Capture the cell that displays the provided text and extract its [x, y] central coordinate. 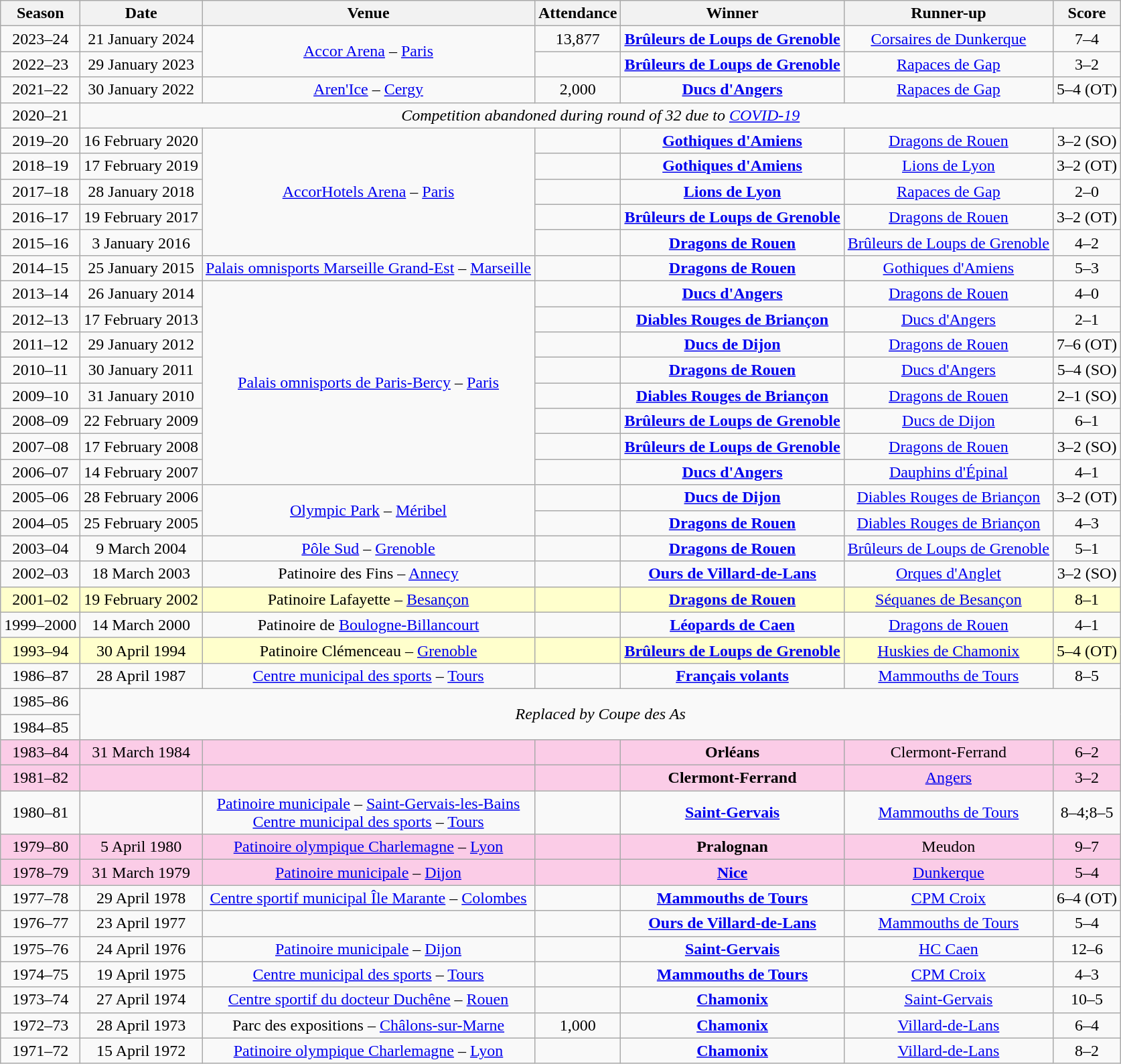
1972–73 [40, 1025]
1974–75 [40, 974]
1971–72 [40, 1051]
AccorHotels Arena – Paris [368, 192]
Dauphins d'Épinal [948, 472]
2005–06 [40, 498]
18 March 2003 [141, 574]
5 April 1980 [141, 847]
Competition abandoned during round of 32 due to COVID-19 [601, 115]
28 April 1973 [141, 1025]
1980–81 [40, 813]
HC Caen [948, 949]
Huskies de Chamonix [948, 650]
31 January 2010 [141, 396]
7–6 (OT) [1088, 345]
10–5 [1088, 1000]
2020–21 [40, 115]
Date [141, 13]
1,000 [577, 1025]
7–4 [1088, 39]
2013–14 [40, 293]
17 February 2008 [141, 447]
Orques d'Anglet [948, 574]
9–7 [1088, 847]
2004–05 [40, 523]
2008–09 [40, 421]
Léopards de Caen [733, 625]
26 January 2014 [141, 293]
19 April 1975 [141, 974]
17 February 2013 [141, 319]
2018–19 [40, 166]
2–1 (SO) [1088, 396]
30 April 1994 [141, 650]
Patinoire de Boulogne-Billancourt [368, 625]
Patinoire municipale – Saint-Gervais-les-BainsCentre municipal des sports – Tours [368, 813]
15 April 1972 [141, 1051]
1985–86 [40, 701]
1975–76 [40, 949]
2014–15 [40, 268]
1984–85 [40, 727]
Patinoire Clémenceau – Grenoble [368, 650]
14 February 2007 [141, 472]
Runner-up [948, 13]
Winner [733, 13]
14 March 2000 [141, 625]
Palais omnisports de Paris-Bercy – Paris [368, 382]
2006–07 [40, 472]
1976–77 [40, 923]
28 February 2006 [141, 498]
Centre sportif municipal Île Marante – Colombes [368, 898]
21 January 2024 [141, 39]
5–1 [1088, 548]
1979–80 [40, 847]
13,877 [577, 39]
2–1 [1088, 319]
23 April 1977 [141, 923]
28 April 1987 [141, 676]
1983–84 [40, 753]
1981–82 [40, 778]
5–3 [1088, 268]
Dunkerque [948, 872]
4–2 [1088, 242]
2009–10 [40, 396]
2019–20 [40, 141]
24 April 1976 [141, 949]
Season [40, 13]
8–1 [1088, 599]
Olympic Park – Méribel [368, 510]
5–4 (SO) [1088, 370]
3 January 2016 [141, 242]
Meudon [948, 847]
8–5 [1088, 676]
Pôle Sud – Grenoble [368, 548]
Patinoire des Fins – Annecy [368, 574]
2023–24 [40, 39]
30 January 2011 [141, 370]
2022–23 [40, 64]
29 January 2023 [141, 64]
31 March 1979 [141, 872]
2–0 [1088, 192]
Replaced by Coupe des As [601, 714]
12–6 [1088, 949]
1977–78 [40, 898]
Parc des expositions – Châlons-sur-Marne [368, 1025]
30 January 2022 [141, 90]
Séquanes de Besançon [948, 599]
9 March 2004 [141, 548]
Venue [368, 13]
Score [1088, 13]
4–0 [1088, 293]
2016–17 [40, 217]
2011–12 [40, 345]
31 March 1984 [141, 753]
Nice [733, 872]
25 January 2015 [141, 268]
Patinoire Lafayette – Besançon [368, 599]
16 February 2020 [141, 141]
Angers [948, 778]
22 February 2009 [141, 421]
2012–13 [40, 319]
2001–02 [40, 599]
Pralognan [733, 847]
2007–08 [40, 447]
Centre sportif du docteur Duchêne – Rouen [368, 1000]
6–2 [1088, 753]
2017–18 [40, 192]
Corsaires de Dunkerque [948, 39]
1993–94 [40, 650]
2021–22 [40, 90]
1973–74 [40, 1000]
29 January 2012 [141, 345]
1978–79 [40, 872]
6–1 [1088, 421]
8–4;8–5 [1088, 813]
6–4 [1088, 1025]
Orléans [733, 753]
19 February 2017 [141, 217]
29 April 1978 [141, 898]
2,000 [577, 90]
28 January 2018 [141, 192]
2010–11 [40, 370]
27 April 1974 [141, 1000]
Français volants [733, 676]
6–4 (OT) [1088, 898]
1986–87 [40, 676]
Accor Arena – Paris [368, 52]
8–2 [1088, 1051]
Palais omnisports Marseille Grand-Est – Marseille [368, 268]
1999–2000 [40, 625]
Attendance [577, 13]
Aren'Ice – Cergy [368, 90]
19 February 2002 [141, 599]
2003–04 [40, 548]
17 February 2019 [141, 166]
2002–03 [40, 574]
2015–16 [40, 242]
25 February 2005 [141, 523]
